Output the [x, y] coordinate of the center of the cell containing the given text.  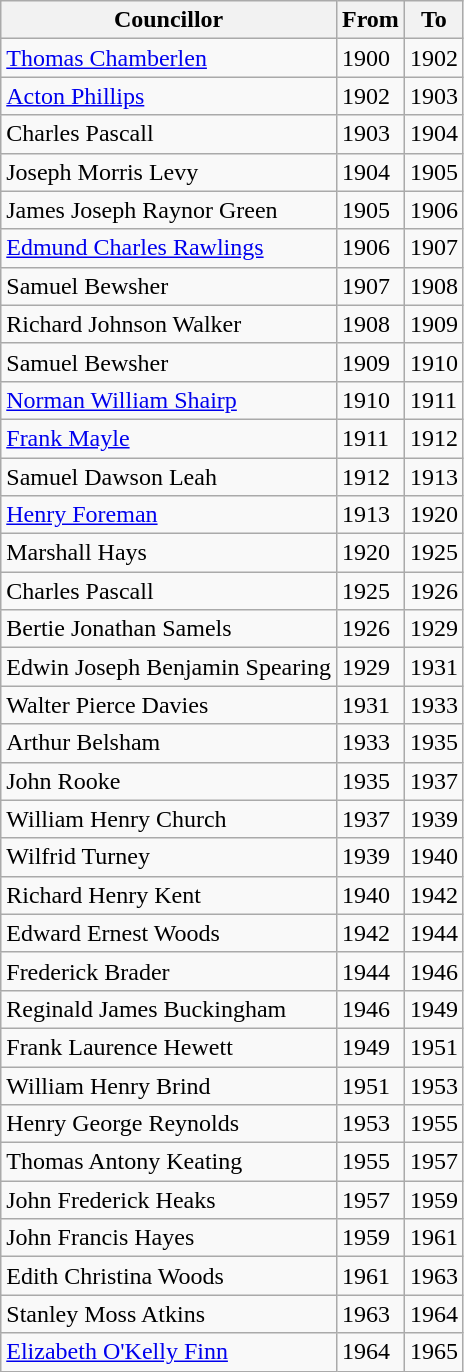
John Rooke [169, 781]
Councillor [169, 20]
Frank Laurence Hewett [169, 1047]
Edmund Charles Rawlings [169, 248]
1900 [370, 58]
Edwin Joseph Benjamin Spearing [169, 667]
Acton Phillips [169, 96]
Elizabeth O'Kelly Finn [169, 1352]
From [370, 20]
John Frederick Heaks [169, 1200]
Edith Christina Woods [169, 1276]
1965 [434, 1352]
Henry George Reynolds [169, 1124]
William Henry Church [169, 819]
Wilfrid Turney [169, 857]
Joseph Morris Levy [169, 172]
William Henry Brind [169, 1085]
Edward Ernest Woods [169, 933]
Bertie Jonathan Samels [169, 629]
Reginald James Buckingham [169, 1009]
Norman William Shairp [169, 400]
Thomas Chamberlen [169, 58]
Frank Mayle [169, 438]
Walter Pierce Davies [169, 705]
Thomas Antony Keating [169, 1162]
James Joseph Raynor Green [169, 210]
Henry Foreman [169, 515]
Arthur Belsham [169, 743]
Marshall Hays [169, 553]
John Francis Hayes [169, 1238]
Richard Johnson Walker [169, 324]
Richard Henry Kent [169, 895]
Frederick Brader [169, 971]
To [434, 20]
Stanley Moss Atkins [169, 1314]
Samuel Dawson Leah [169, 477]
